Determine the [X, Y] coordinate at the center of the cell enclosing the given text.  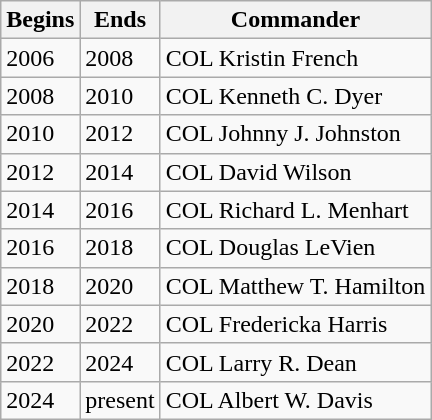
2006 [40, 58]
COL Douglas LeVien [296, 248]
COL Kenneth C. Dyer [296, 96]
Commander [296, 20]
COL Fredericka Harris [296, 324]
COL Johnny J. Johnston [296, 134]
COL Albert W. Davis [296, 400]
COL Matthew T. Hamilton [296, 286]
COL David Wilson [296, 172]
present [120, 400]
COL Kristin French [296, 58]
COL Larry R. Dean [296, 362]
COL Richard L. Menhart [296, 210]
Ends [120, 20]
Begins [40, 20]
